Find where the given text appears and provide that cell's center as [X, Y] coordinate. 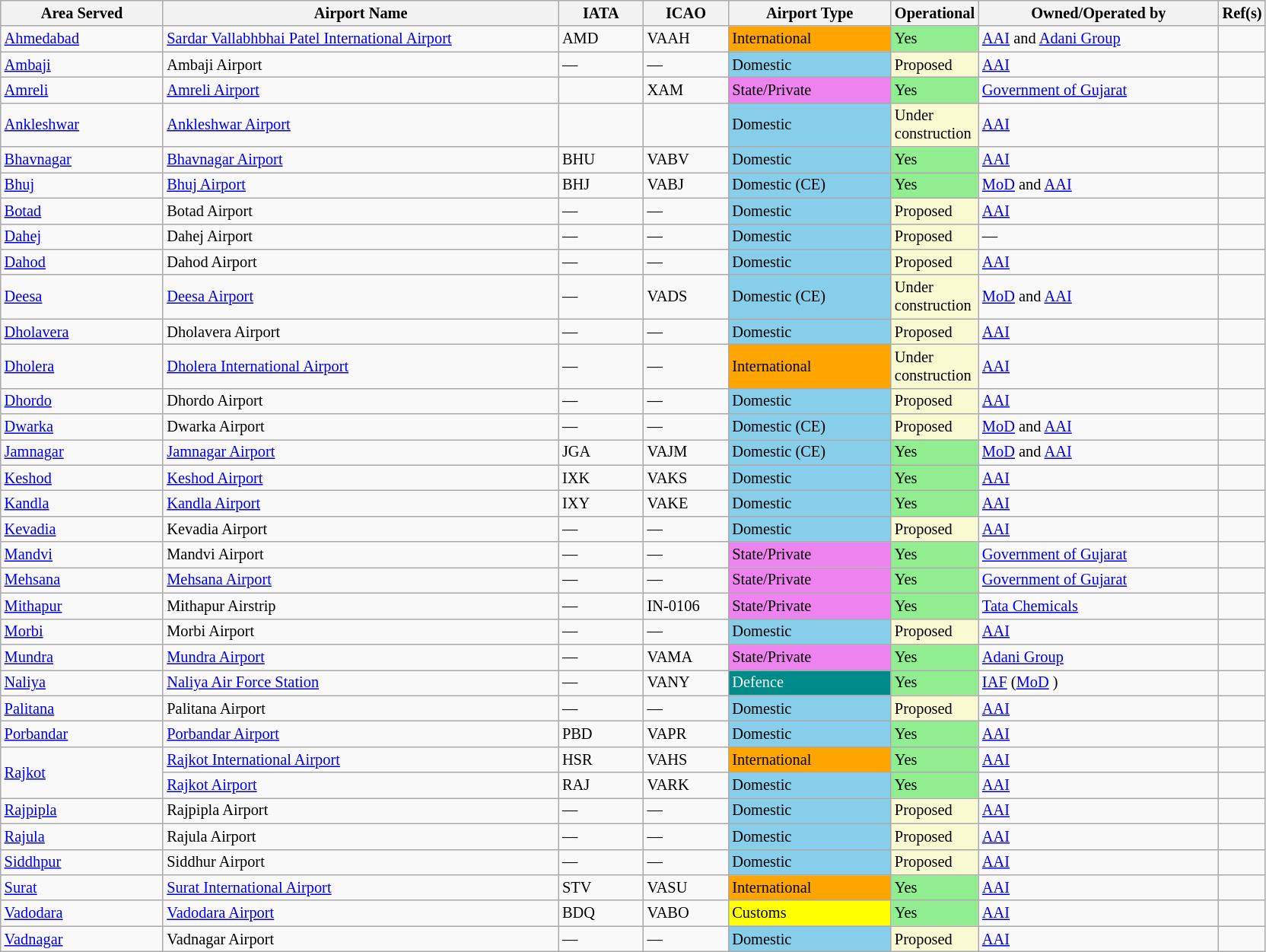
Surat [82, 887]
VAPR [686, 734]
Rajpipla [82, 810]
Dholavera Airport [361, 332]
Mandvi [82, 555]
Ankleshwar Airport [361, 125]
Kandla [82, 503]
VAAH [686, 39]
Botad [82, 211]
Airport Name [361, 13]
Operational [934, 13]
Customs [810, 913]
Dhordo Airport [361, 401]
VADS [686, 297]
Morbi Airport [361, 632]
Dahej [82, 237]
Vadodara [82, 913]
HSR [601, 759]
Rajkot [82, 772]
Keshod [82, 478]
VAMA [686, 657]
Dholavera [82, 332]
Kevadia Airport [361, 529]
Vadnagar [82, 939]
BDQ [601, 913]
VAJM [686, 452]
IATA [601, 13]
Rajula Airport [361, 836]
Owned/Operated by [1099, 13]
VASU [686, 887]
Morbi [82, 632]
STV [601, 887]
VABO [686, 913]
Jamnagar [82, 452]
AMD [601, 39]
Dwarka [82, 427]
Palitana Airport [361, 708]
Surat International Airport [361, 887]
Airport Type [810, 13]
Mithapur Airstrip [361, 606]
RAJ [601, 785]
Naliya [82, 683]
VANY [686, 683]
Botad Airport [361, 211]
VARK [686, 785]
IAF (MoD ) [1099, 683]
Siddhpur [82, 862]
Area Served [82, 13]
Bhuj Airport [361, 185]
Naliya Air Force Station [361, 683]
Defence [810, 683]
Tata Chemicals [1099, 606]
Rajkot International Airport [361, 759]
JGA [601, 452]
Deesa [82, 297]
Vadnagar Airport [361, 939]
Rajpipla Airport [361, 810]
Amreli Airport [361, 90]
IN-0106 [686, 606]
Siddhur Airport [361, 862]
VAHS [686, 759]
Palitana [82, 708]
Kandla Airport [361, 503]
Dhordo [82, 401]
BHU [601, 160]
Porbandar [82, 734]
Dahod Airport [361, 262]
Porbandar Airport [361, 734]
IXK [601, 478]
XAM [686, 90]
Ankleshwar [82, 125]
Bhavnagar [82, 160]
Ahmedabad [82, 39]
Amreli [82, 90]
VAKS [686, 478]
Rajula [82, 836]
VABJ [686, 185]
Keshod Airport [361, 478]
Dwarka Airport [361, 427]
AAI and Adani Group [1099, 39]
Dahod [82, 262]
VABV [686, 160]
Rajkot Airport [361, 785]
Dholera [82, 366]
Dholera International Airport [361, 366]
Jamnagar Airport [361, 452]
Mehsana Airport [361, 580]
BHJ [601, 185]
VAKE [686, 503]
Ambaji [82, 65]
Mehsana [82, 580]
Vadodara Airport [361, 913]
Bhuj [82, 185]
Sardar Vallabhbhai Patel International Airport [361, 39]
Mithapur [82, 606]
PBD [601, 734]
Kevadia [82, 529]
Deesa Airport [361, 297]
Adani Group [1099, 657]
Ambaji Airport [361, 65]
IXY [601, 503]
Bhavnagar Airport [361, 160]
Dahej Airport [361, 237]
Ref(s) [1242, 13]
ICAO [686, 13]
Mundra [82, 657]
Mundra Airport [361, 657]
Mandvi Airport [361, 555]
